From the cell containing the given text, extract its center point as (x, y) coordinate. 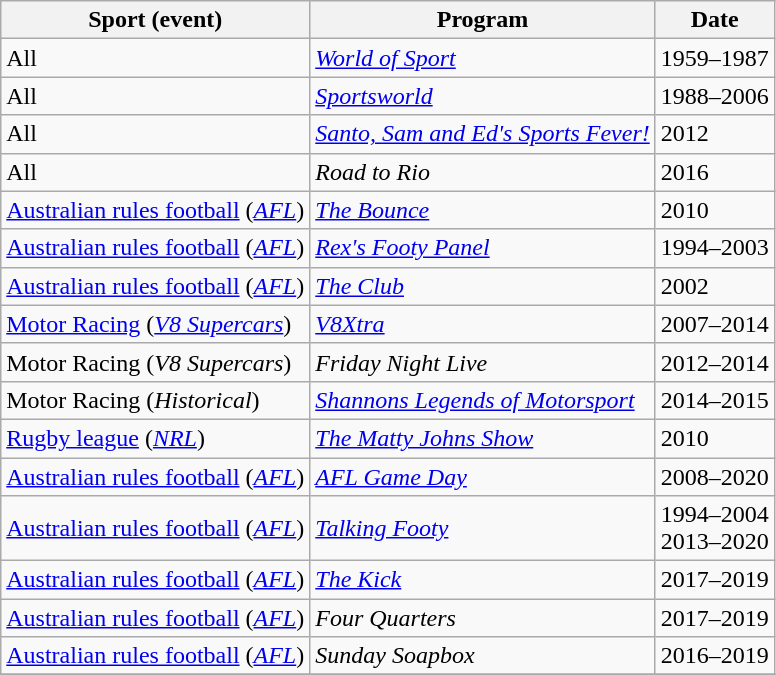
V8Xtra (482, 324)
The Bounce (482, 210)
Sunday Soapbox (482, 656)
2016–2019 (714, 656)
2002 (714, 286)
2008–2020 (714, 477)
2012–2014 (714, 362)
2014–2015 (714, 400)
2016 (714, 172)
Motor Racing (Historical) (156, 400)
2007–2014 (714, 324)
Santo, Sam and Ed's Sports Fever! (482, 134)
1994–2004 2013–2020 (714, 528)
2012 (714, 134)
1959–1987 (714, 58)
Rugby league (NRL) (156, 438)
The Kick (482, 580)
Four Quarters (482, 618)
Rex's Footy Panel (482, 248)
World of Sport (482, 58)
The Club (482, 286)
AFL Game Day (482, 477)
Shannons Legends of Motorsport (482, 400)
The Matty Johns Show (482, 438)
Friday Night Live (482, 362)
Date (714, 20)
Sport (event) (156, 20)
Road to Rio (482, 172)
Program (482, 20)
Sportsworld (482, 96)
Talking Footy (482, 528)
1988–2006 (714, 96)
1994–2003 (714, 248)
